Output the (X, Y) coordinate of the center of the cell containing the given text.  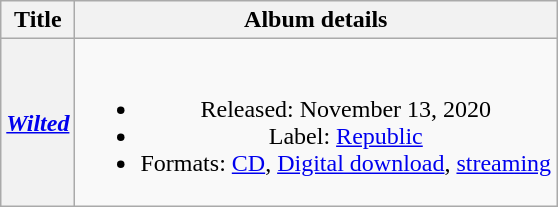
Wilted (38, 122)
Album details (316, 20)
Released: November 13, 2020Label: RepublicFormats: CD, Digital download, streaming (316, 122)
Title (38, 20)
